For the text-containing cell, return its midpoint in (X, Y) coordinate format. 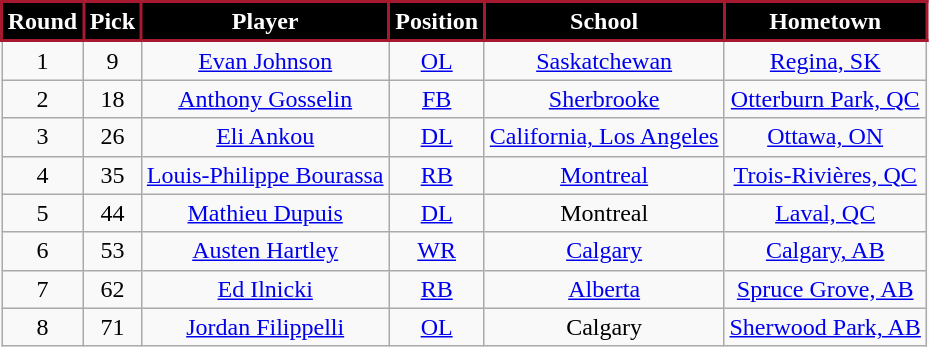
26 (112, 137)
Ottawa, ON (825, 137)
5 (43, 213)
35 (112, 175)
WR (436, 251)
Trois-Rivières, QC (825, 175)
Pick (112, 22)
Otterburn Park, QC (825, 99)
Laval, QC (825, 213)
FB (436, 99)
Sherbrooke (604, 99)
53 (112, 251)
18 (112, 99)
6 (43, 251)
California, Los Angeles (604, 137)
Louis-Philippe Bourassa (265, 175)
Eli Ankou (265, 137)
Regina, SK (825, 60)
Hometown (825, 22)
71 (112, 327)
Sherwood Park, AB (825, 327)
Round (43, 22)
44 (112, 213)
Ed Ilnicki (265, 289)
7 (43, 289)
2 (43, 99)
Mathieu Dupuis (265, 213)
Saskatchewan (604, 60)
Austen Hartley (265, 251)
3 (43, 137)
Evan Johnson (265, 60)
School (604, 22)
4 (43, 175)
1 (43, 60)
Position (436, 22)
9 (112, 60)
Anthony Gosselin (265, 99)
Player (265, 22)
Jordan Filippelli (265, 327)
62 (112, 289)
8 (43, 327)
Calgary, AB (825, 251)
Spruce Grove, AB (825, 289)
Alberta (604, 289)
